Identify which cell holds the provided text, then report its [x, y] central coordinate. 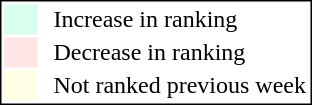
Decrease in ranking [180, 53]
Not ranked previous week [180, 85]
Increase in ranking [180, 19]
